Search for the cell housing the specified text and yield its [x, y] center coordinate. 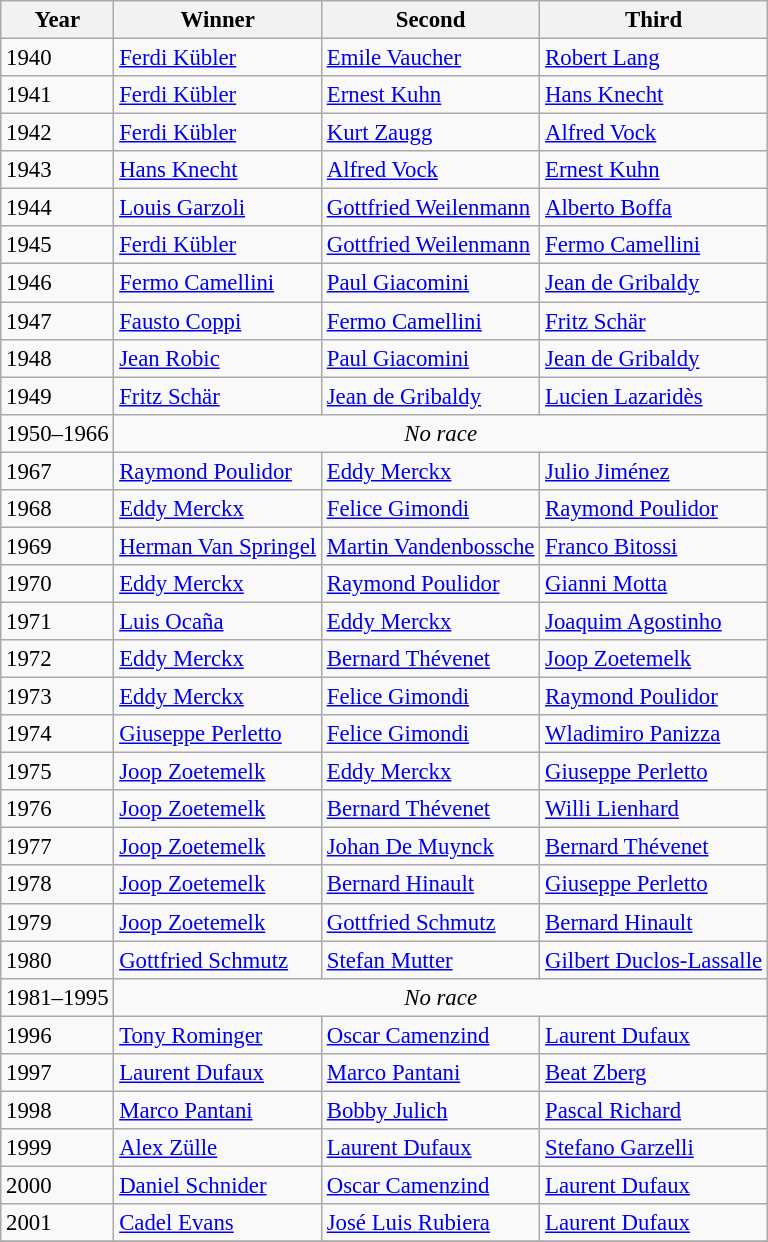
1978 [58, 885]
Beat Zberg [654, 1073]
1971 [58, 621]
1999 [58, 1148]
Bobby Julich [430, 1110]
Daniel Schnider [218, 1185]
1972 [58, 659]
1970 [58, 584]
Winner [218, 20]
1998 [58, 1110]
Lucien Lazaridès [654, 396]
1950–1966 [58, 433]
1940 [58, 58]
Joaquim Agostinho [654, 621]
1977 [58, 847]
Emile Vaucher [430, 58]
1948 [58, 358]
Willi Lienhard [654, 809]
Cadel Evans [218, 1223]
Stefan Mutter [430, 960]
1949 [58, 396]
Julio Jiménez [654, 471]
1975 [58, 772]
Tony Rominger [218, 1035]
Third [654, 20]
Second [430, 20]
1969 [58, 546]
1968 [58, 509]
1944 [58, 208]
Kurt Zaugg [430, 133]
2001 [58, 1223]
1973 [58, 697]
2000 [58, 1185]
1976 [58, 809]
Wladimiro Panizza [654, 734]
1997 [58, 1073]
José Luis Rubiera [430, 1223]
Alberto Boffa [654, 208]
1979 [58, 922]
1980 [58, 960]
Herman Van Springel [218, 546]
Franco Bitossi [654, 546]
Gilbert Duclos-Lassalle [654, 960]
Alex Zülle [218, 1148]
Luis Ocaña [218, 621]
1943 [58, 170]
Stefano Garzelli [654, 1148]
Gianni Motta [654, 584]
Louis Garzoli [218, 208]
Pascal Richard [654, 1110]
Robert Lang [654, 58]
1941 [58, 95]
1967 [58, 471]
Johan De Muynck [430, 847]
1946 [58, 283]
1974 [58, 734]
1996 [58, 1035]
Fausto Coppi [218, 321]
1945 [58, 245]
Year [58, 20]
1942 [58, 133]
1947 [58, 321]
Jean Robic [218, 358]
1981–1995 [58, 997]
Martin Vandenbossche [430, 546]
